Return the (x, y) coordinate for the center point of the cell that contains the specified text.  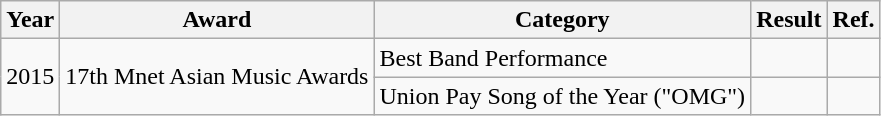
Award (217, 20)
17th Mnet Asian Music Awards (217, 77)
Union Pay Song of the Year ("OMG") (562, 96)
2015 (30, 77)
Ref. (854, 20)
Result (789, 20)
Year (30, 20)
Category (562, 20)
Best Band Performance (562, 58)
